Provide the (x, y) coordinate of the cell's center where the given text is located.  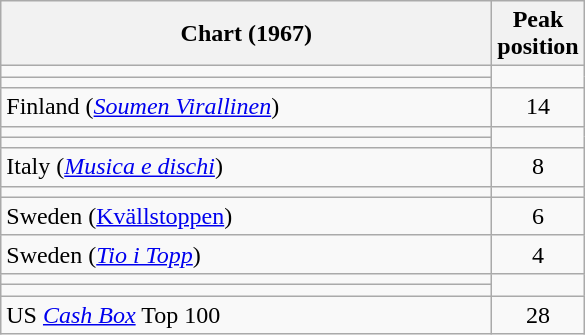
US Cash Box Top 100 (246, 315)
4 (538, 254)
Peakposition (538, 34)
14 (538, 107)
8 (538, 167)
Italy (Musica e dischi) (246, 167)
6 (538, 216)
Chart (1967) (246, 34)
Sweden (Tio i Topp) (246, 254)
Finland (Soumen Virallinen) (246, 107)
28 (538, 315)
Sweden (Kvällstoppen) (246, 216)
